From the cell containing the given text, extract its center point as [X, Y] coordinate. 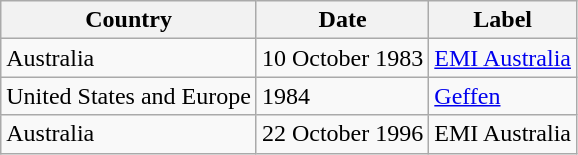
Country [129, 20]
Label [503, 20]
Geffen [503, 96]
10 October 1983 [342, 58]
Date [342, 20]
United States and Europe [129, 96]
22 October 1996 [342, 134]
1984 [342, 96]
